From the cell containing the given text, extract its center point as (X, Y) coordinate. 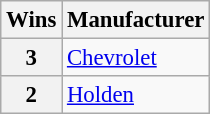
Holden (136, 95)
2 (32, 95)
Wins (32, 20)
Chevrolet (136, 58)
Manufacturer (136, 20)
3 (32, 58)
